Output the [X, Y] coordinate of the center of the cell containing the given text.  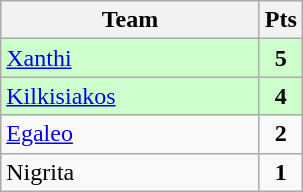
4 [280, 96]
Xanthi [130, 58]
Egaleo [130, 134]
2 [280, 134]
Pts [280, 20]
5 [280, 58]
Team [130, 20]
1 [280, 172]
Nigrita [130, 172]
Kilkisiakos [130, 96]
